Find where the given text appears and provide that cell's center as (X, Y) coordinate. 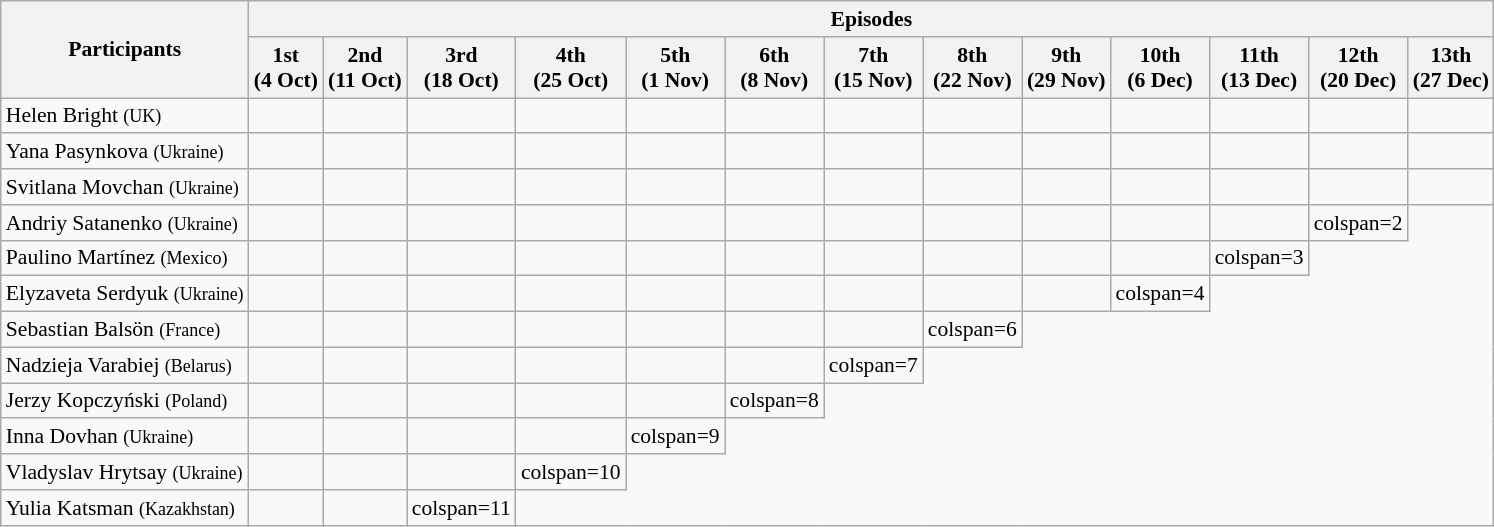
Svitlana Movchan (Ukraine) (125, 187)
1st(4 Oct) (286, 68)
colspan=11 (462, 508)
4th(25 Oct) (571, 68)
colspan=10 (571, 472)
colspan=6 (972, 330)
Paulino Martínez (Mexico) (125, 258)
Participants (125, 50)
Yulia Katsman (Kazakhstan) (125, 508)
Helen Bright (UK) (125, 116)
Episodes (872, 19)
2nd(11 Oct) (365, 68)
7th(15 Nov) (874, 68)
10th(6 Dec) (1160, 68)
8th(22 Nov) (972, 68)
Yana Pasynkova (Ukraine) (125, 152)
Vladyslav Hrytsay (Ukraine) (125, 472)
colspan=2 (1358, 223)
Inna Dovhan (Ukraine) (125, 437)
Sebastian Balsön (France) (125, 330)
colspan=8 (774, 401)
colspan=9 (676, 437)
colspan=7 (874, 365)
12th(20 Dec) (1358, 68)
colspan=4 (1160, 294)
6th(8 Nov) (774, 68)
9th(29 Nov) (1066, 68)
3rd(18 Oct) (462, 68)
Andriy Satanenko (Ukraine) (125, 223)
5th(1 Nov) (676, 68)
13th(27 Dec) (1451, 68)
11th(13 Dec) (1260, 68)
Elyzaveta Serdyuk (Ukraine) (125, 294)
colspan=3 (1260, 258)
Nadzieja Varabiej (Belarus) (125, 365)
Jerzy Kopczyński (Poland) (125, 401)
